Provide the (x, y) coordinate of the cell's center where the given text is located.  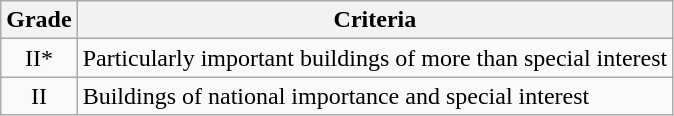
Criteria (375, 20)
Grade (39, 20)
II* (39, 58)
II (39, 96)
Particularly important buildings of more than special interest (375, 58)
Buildings of national importance and special interest (375, 96)
